Scan for the cell matching the given text and deliver its (x, y) coordinate at center. 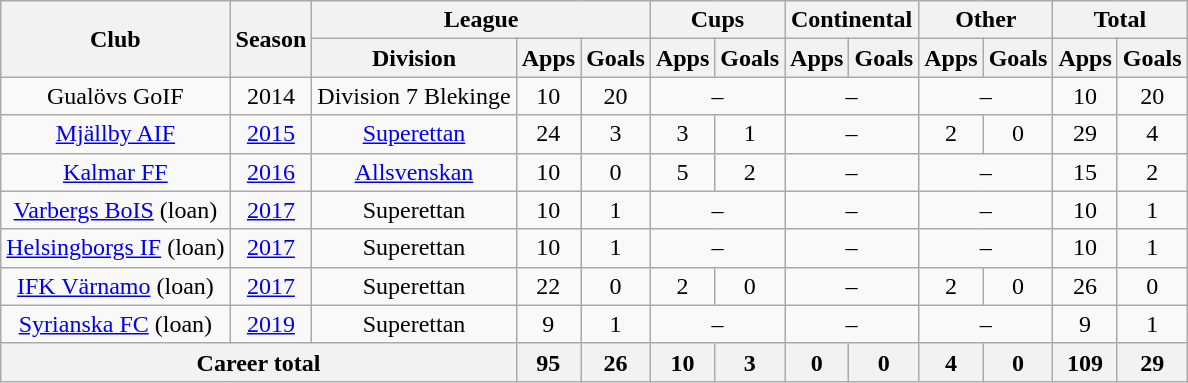
Club (116, 39)
Total (1120, 20)
Division (414, 58)
15 (1085, 172)
Varbergs BoIS (loan) (116, 210)
League (482, 20)
Gualövs GoIF (116, 96)
Cups (717, 20)
Division 7 Blekinge (414, 96)
Kalmar FF (116, 172)
Helsingborgs IF (loan) (116, 248)
24 (548, 134)
2019 (271, 324)
95 (548, 362)
5 (682, 172)
Season (271, 39)
2016 (271, 172)
Continental (852, 20)
2015 (271, 134)
Other (986, 20)
Career total (258, 362)
109 (1085, 362)
22 (548, 286)
Syrianska FC (loan) (116, 324)
2014 (271, 96)
IFK Värnamo (loan) (116, 286)
Mjällby AIF (116, 134)
Allsvenskan (414, 172)
